Detect which cell encompasses the target text, then output its [x, y] center coordinate. 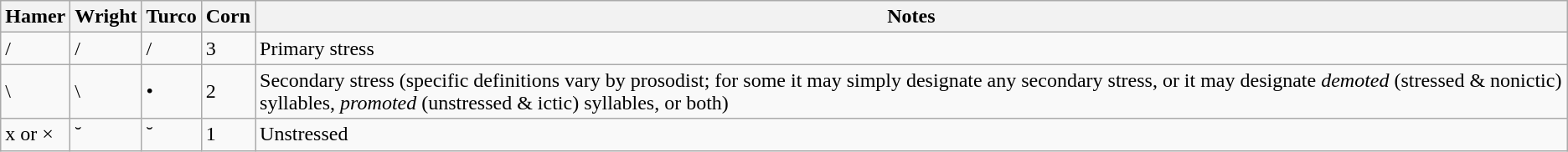
Unstressed [911, 134]
Primary stress [911, 48]
2 [228, 92]
Hamer [35, 17]
Notes [911, 17]
3 [228, 48]
Wright [106, 17]
x or × [35, 134]
Turco [171, 17]
• [171, 92]
Corn [228, 17]
1 [228, 134]
